Capture the cell that displays the provided text and extract its [x, y] central coordinate. 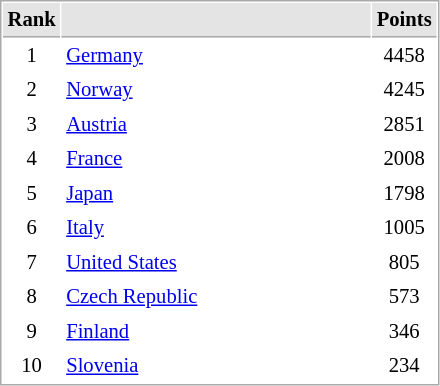
6 [32, 228]
Italy [216, 228]
1 [32, 56]
10 [32, 366]
8 [32, 296]
Finland [216, 332]
2008 [404, 158]
Czech Republic [216, 296]
Rank [32, 20]
2851 [404, 124]
Norway [216, 90]
1798 [404, 194]
4 [32, 158]
5 [32, 194]
4245 [404, 90]
2 [32, 90]
573 [404, 296]
805 [404, 262]
Japan [216, 194]
9 [32, 332]
Austria [216, 124]
1005 [404, 228]
4458 [404, 56]
France [216, 158]
346 [404, 332]
234 [404, 366]
3 [32, 124]
Points [404, 20]
7 [32, 262]
Slovenia [216, 366]
Germany [216, 56]
United States [216, 262]
